Detect which cell encompasses the target text, then output its (x, y) center coordinate. 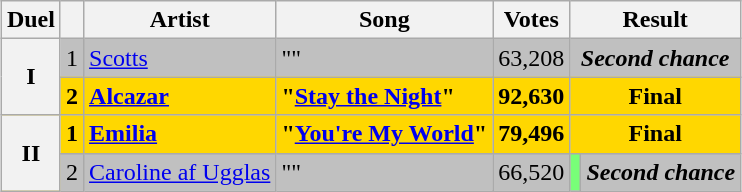
Emilia (180, 134)
Result (656, 20)
"You're My World" (384, 134)
Caroline af Ugglas (180, 172)
92,630 (532, 96)
"Stay the Night" (384, 96)
Duel (30, 20)
Alcazar (180, 96)
II (30, 153)
Artist (180, 20)
79,496 (532, 134)
I (30, 77)
Song (384, 20)
66,520 (532, 172)
Votes (532, 20)
63,208 (532, 58)
Scotts (180, 58)
